For the text-containing cell, return its midpoint in [X, Y] coordinate format. 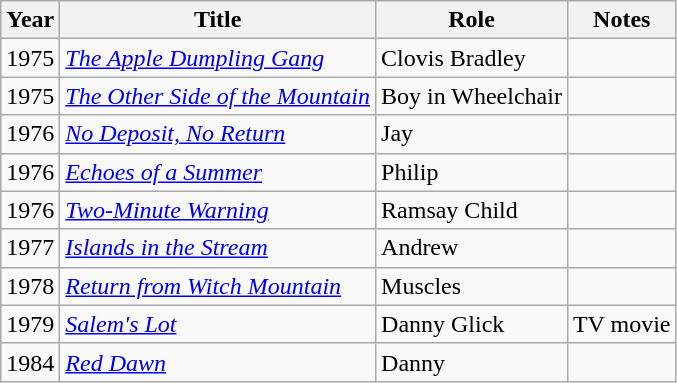
The Apple Dumpling Gang [218, 58]
Two-Minute Warning [218, 210]
Echoes of a Summer [218, 172]
Andrew [472, 248]
Philip [472, 172]
Salem's Lot [218, 324]
Islands in the Stream [218, 248]
Boy in Wheelchair [472, 96]
Jay [472, 134]
Role [472, 20]
Danny Glick [472, 324]
Red Dawn [218, 362]
Danny [472, 362]
The Other Side of the Mountain [218, 96]
Clovis Bradley [472, 58]
Ramsay Child [472, 210]
Muscles [472, 286]
Return from Witch Mountain [218, 286]
1984 [30, 362]
1977 [30, 248]
1979 [30, 324]
1978 [30, 286]
Notes [622, 20]
TV movie [622, 324]
No Deposit, No Return [218, 134]
Title [218, 20]
Year [30, 20]
